Return the [x, y] coordinate for the center point of the cell that contains the specified text.  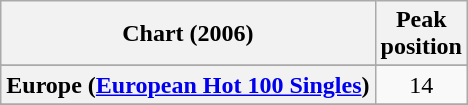
Peakposition [421, 34]
Europe (European Hot 100 Singles) [188, 85]
Chart (2006) [188, 34]
14 [421, 85]
